For the text-containing cell, return its midpoint in [x, y] coordinate format. 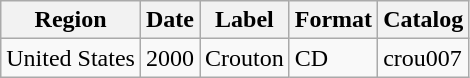
Catalog [424, 20]
CD [333, 58]
Format [333, 20]
Label [245, 20]
Crouton [245, 58]
United States [71, 58]
2000 [170, 58]
crou007 [424, 58]
Date [170, 20]
Region [71, 20]
